Search for the cell housing the specified text and yield its [x, y] center coordinate. 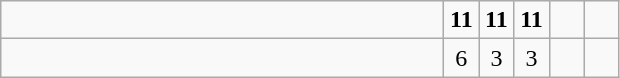
6 [462, 58]
